Determine the (x, y) coordinate at the center of the cell enclosing the given text.  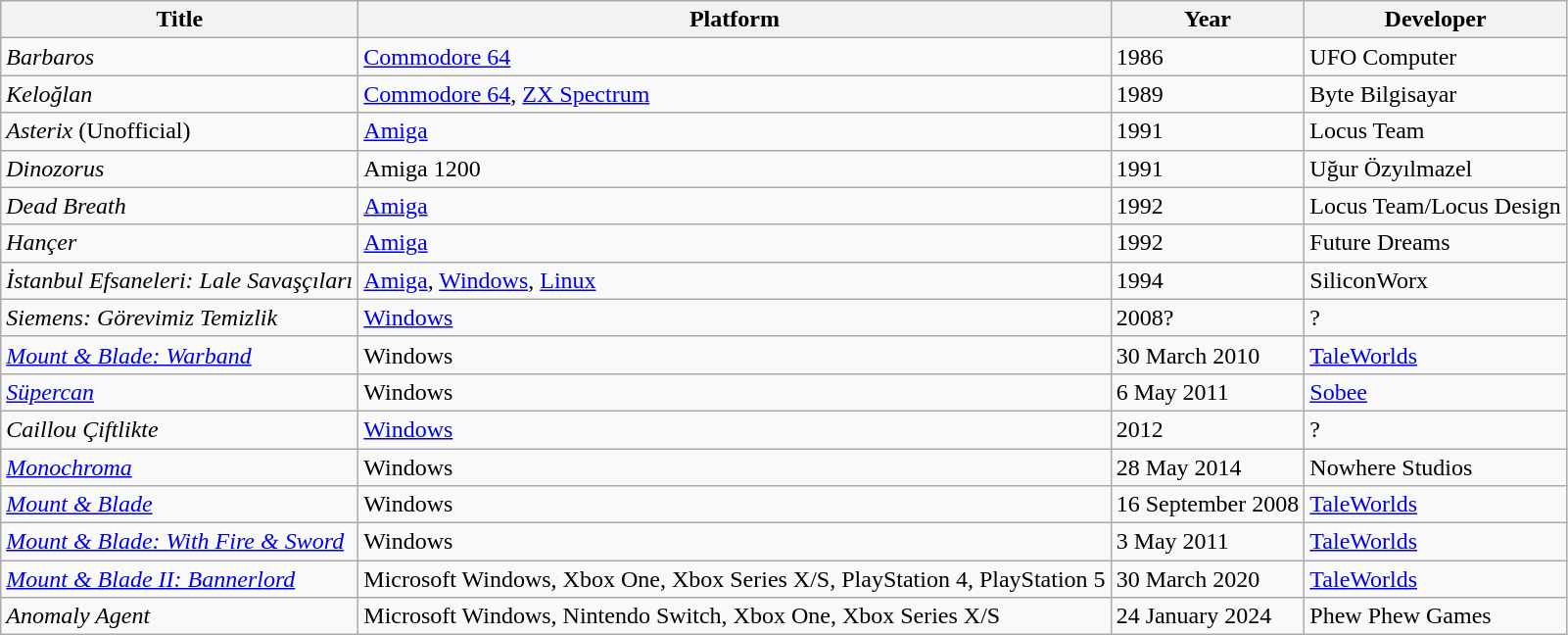
28 May 2014 (1208, 467)
Title (180, 20)
1994 (1208, 280)
Amiga, Windows, Linux (735, 280)
Sobee (1436, 392)
Amiga 1200 (735, 169)
30 March 2010 (1208, 355)
Mount & Blade: Warband (180, 355)
Microsoft Windows, Nintendo Switch, Xbox One, Xbox Series X/S (735, 616)
Developer (1436, 20)
Siemens: Görevimiz Temizlik (180, 317)
Platform (735, 20)
Mount & Blade II: Bannerlord (180, 579)
Monochroma (180, 467)
Commodore 64 (735, 57)
Future Dreams (1436, 243)
Süpercan (180, 392)
Dead Breath (180, 206)
Caillou Çiftlikte (180, 429)
Dinozorus (180, 169)
Year (1208, 20)
Keloğlan (180, 94)
SiliconWorx (1436, 280)
1989 (1208, 94)
Microsoft Windows, Xbox One, Xbox Series X/S, PlayStation 4, PlayStation 5 (735, 579)
İstanbul Efsaneleri: Lale Savaşçıları (180, 280)
Uğur Özyılmazel (1436, 169)
Anomaly Agent (180, 616)
Locus Team (1436, 131)
Byte Bilgisayar (1436, 94)
2008? (1208, 317)
2012 (1208, 429)
Hançer (180, 243)
30 March 2020 (1208, 579)
Nowhere Studios (1436, 467)
6 May 2011 (1208, 392)
Asterix (Unofficial) (180, 131)
UFO Computer (1436, 57)
Phew Phew Games (1436, 616)
Commodore 64, ZX Spectrum (735, 94)
3 May 2011 (1208, 542)
16 September 2008 (1208, 505)
1986 (1208, 57)
Mount & Blade (180, 505)
24 January 2024 (1208, 616)
Barbaros (180, 57)
Locus Team/Locus Design (1436, 206)
Mount & Blade: With Fire & Sword (180, 542)
